From the cell containing the given text, extract its center point as [x, y] coordinate. 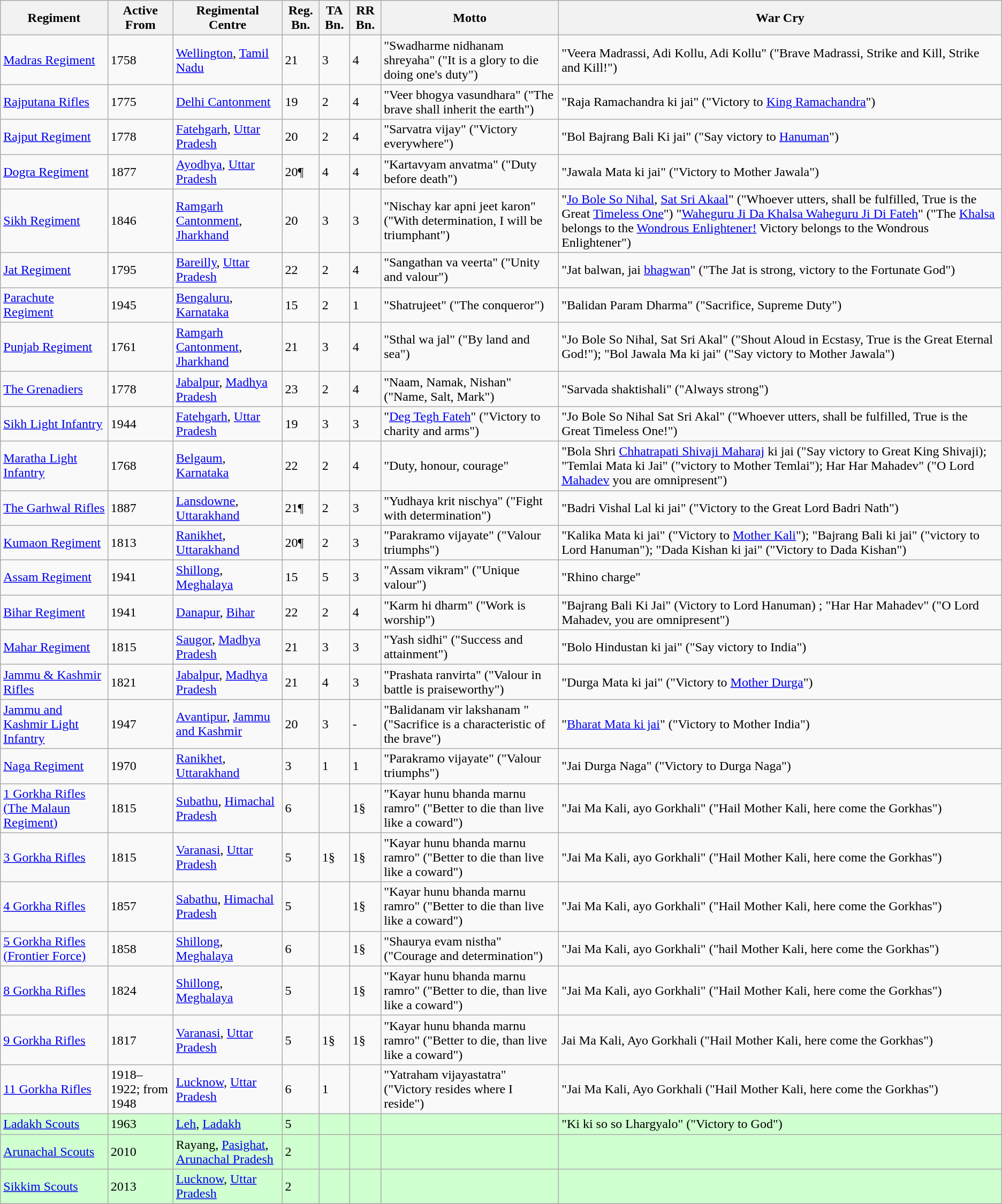
Bihar Regiment [54, 612]
"Jai Durga Naga" ("Victory to Durga Naga") [780, 766]
"Badri Vishal Lal ki jai" ("Victory to the Great Lord Badri Nath") [780, 507]
RR Bn. [365, 18]
Sikh Regiment [54, 220]
1944 [140, 424]
TA Bn. [334, 18]
Wellington, Tamil Nadu [227, 60]
2013 [140, 1187]
Bareilly, Uttar Pradesh [227, 270]
Jat Regiment [54, 270]
"Raja Ramachandra ki jai" ("Victory to King Ramachandra") [780, 102]
3 Gorkha Rifles [54, 857]
Rajput Regiment [54, 137]
"Swadharme nidhanam shreyaha" ("It is a glory to die doing one's duty") [470, 60]
Mahar Regiment [54, 647]
9 Gorkha Rifles [54, 1040]
"Bharat Mata ki jai" ("Victory to Mother India") [780, 724]
Jammu and Kashmir Light Infantry [54, 724]
"Sangathan va veerta" ("Unity and valour") [470, 270]
"Yatraham vijayastatra" ("Victory resides where I reside") [470, 1089]
Avantipur, Jammu and Kashmir [227, 724]
Dogra Regiment [54, 171]
Kumaon Regiment [54, 543]
"Balidan Param Dharma" ("Sacrifice, Supreme Duty") [780, 305]
4 Gorkha Rifles [54, 906]
"Jo Bole So Nihal Sat Sri Akal" ("Whoever utters, shall be fulfilled, True is the Great Timeless One!") [780, 424]
1821 [140, 682]
1846 [140, 220]
- [365, 724]
The Garhwal Rifles [54, 507]
2010 [140, 1152]
"Balidanam vir lakshanam " ("Sacrifice is a characteristic of the brave") [470, 724]
Active From [140, 18]
1945 [140, 305]
"Sarvatra vijay" ("Victory everywhere") [470, 137]
1 Gorkha Rifles (The Malaun Regiment) [54, 808]
1813 [140, 543]
1947 [140, 724]
Motto [470, 18]
"Sthal wa jal" ("By land and sea") [470, 347]
Subathu, Himachal Pradesh [227, 808]
Ladakh Scouts [54, 1124]
Sikkim Scouts [54, 1187]
"Veer bhogya vasundhara" ("The brave shall inherit the earth") [470, 102]
"Bajrang Bali Ki Jai" (Victory to Lord Hanuman) ; "Har Har Mahadev" ("O Lord Mahadev, you are omnipresent") [780, 612]
"Karm hi dharm" ("Work is worship") [470, 612]
"Naam, Namak, Nishan" ("Name, Salt, Mark") [470, 388]
"Jawala Mata ki jai" ("Victory to Mother Jawala") [780, 171]
1817 [140, 1040]
Rajputana Rifles [54, 102]
Belgaum, Karnataka [227, 466]
"Yash sidhi" ("Success and attainment") [470, 647]
5 Gorkha Rifles (Frontier Force) [54, 948]
Danapur, Bihar [227, 612]
"Assam vikram" ("Unique valour") [470, 578]
Jai Ma Kali, Ayo Gorkhali ("Hail Mother Kali, here come the Gorkhas") [780, 1040]
Parachute Regiment [54, 305]
Regimental Centre [227, 18]
1963 [140, 1124]
The Grenadiers [54, 388]
Leh, Ladakh [227, 1124]
Assam Regiment [54, 578]
11 Gorkha Rifles [54, 1089]
Sikh Light Infantry [54, 424]
"Jai Ma Kali, ayo Gorkhali" ("hail Mother Kali, here come the Gorkhas") [780, 948]
Maratha Light Infantry [54, 466]
"Duty, honour, courage" [470, 466]
21¶ [301, 507]
1970 [140, 766]
"Kartavyam anvatma" ("Duty before death") [470, 171]
"Prashata ranvirta" ("Valour in battle is praiseworthy") [470, 682]
"Shatrujeet" ("The conqueror") [470, 305]
Arunachal Scouts [54, 1152]
1887 [140, 507]
Sabathu, Himachal Pradesh [227, 906]
Madras Regiment [54, 60]
"Jo Bole So Nihal, Sat Sri Akal" ("Shout Aloud in Ecstasy, True is the Great Eternal God!"); "Bol Jawala Ma ki jai" ("Say victory to Mother Jawala") [780, 347]
"Ki ki so so Lhargyalo" ("Victory to God") [780, 1124]
War Cry [780, 18]
"Deg Tegh Fateh" ("Victory to charity and arms") [470, 424]
8 Gorkha Rifles [54, 990]
1877 [140, 171]
1795 [140, 270]
Regiment [54, 18]
1824 [140, 990]
23 [301, 388]
"Kalika Mata ki jai" ("Victory to Mother Kali"); "Bajrang Bali ki jai" ("victory to Lord Hanuman"); "Dada Kishan ki jai" ("Victory to Dada Kishan") [780, 543]
"Nischay kar apni jeet karon" ("With determination, I will be triumphant") [470, 220]
"Veera Madrassi, Adi Kollu, Adi Kollu" ("Brave Madrassi, Strike and Kill, Strike and Kill!") [780, 60]
1857 [140, 906]
1761 [140, 347]
Lansdowne, Uttarakhand [227, 507]
1758 [140, 60]
Saugor, Madhya Pradesh [227, 647]
"Jai Ma Kali, Ayo Gorkhali ("Hail Mother Kali, here come the Gorkhas") [780, 1089]
1918–1922; from 1948 [140, 1089]
Jammu & Kashmir Rifles [54, 682]
Punjab Regiment [54, 347]
Delhi Cantonment [227, 102]
"Jat balwan, jai bhagwan" ("The Jat is strong, victory to the Fortunate God") [780, 270]
"Durga Mata ki jai" ("Victory to Mother Durga") [780, 682]
"Shaurya evam nistha" ("Courage and determination") [470, 948]
Reg. Bn. [301, 18]
"Yudhaya krit nischya" ("Fight with determination") [470, 507]
"Bolo Hindustan ki jai" ("Say victory to India") [780, 647]
Bengaluru, Karnataka [227, 305]
Naga Regiment [54, 766]
Ayodhya, Uttar Pradesh [227, 171]
1768 [140, 466]
"Bol Bajrang Bali Ki jai" ("Say victory to Hanuman") [780, 137]
Rayang, Pasighat, Arunachal Pradesh [227, 1152]
"Rhino charge" [780, 578]
1858 [140, 948]
"Sarvada shaktishali" ("Always strong") [780, 388]
1775 [140, 102]
